For the text-containing cell, return its midpoint in [x, y] coordinate format. 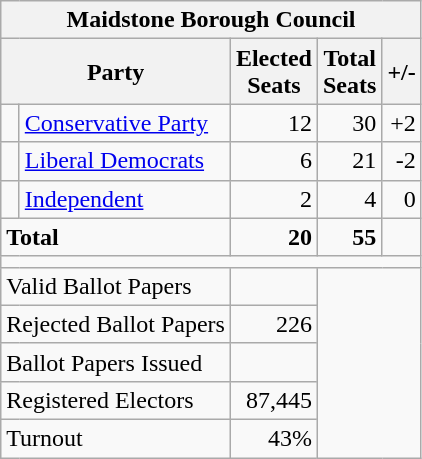
Rejected Ballot Papers [116, 324]
Registered Electors [116, 400]
TotalSeats [349, 72]
21 [349, 161]
30 [349, 123]
4 [349, 199]
Independent [124, 199]
Total [116, 237]
ElectedSeats [274, 72]
Valid Ballot Papers [116, 286]
-2 [402, 161]
6 [274, 161]
Ballot Papers Issued [116, 362]
+2 [402, 123]
Turnout [116, 438]
12 [274, 123]
+/- [402, 72]
0 [402, 199]
Party [116, 72]
20 [274, 237]
Liberal Democrats [124, 161]
87,445 [274, 400]
Conservative Party [124, 123]
2 [274, 199]
43% [274, 438]
Maidstone Borough Council [212, 20]
226 [274, 324]
55 [349, 237]
